Identify which cell holds the provided text, then report its (X, Y) central coordinate. 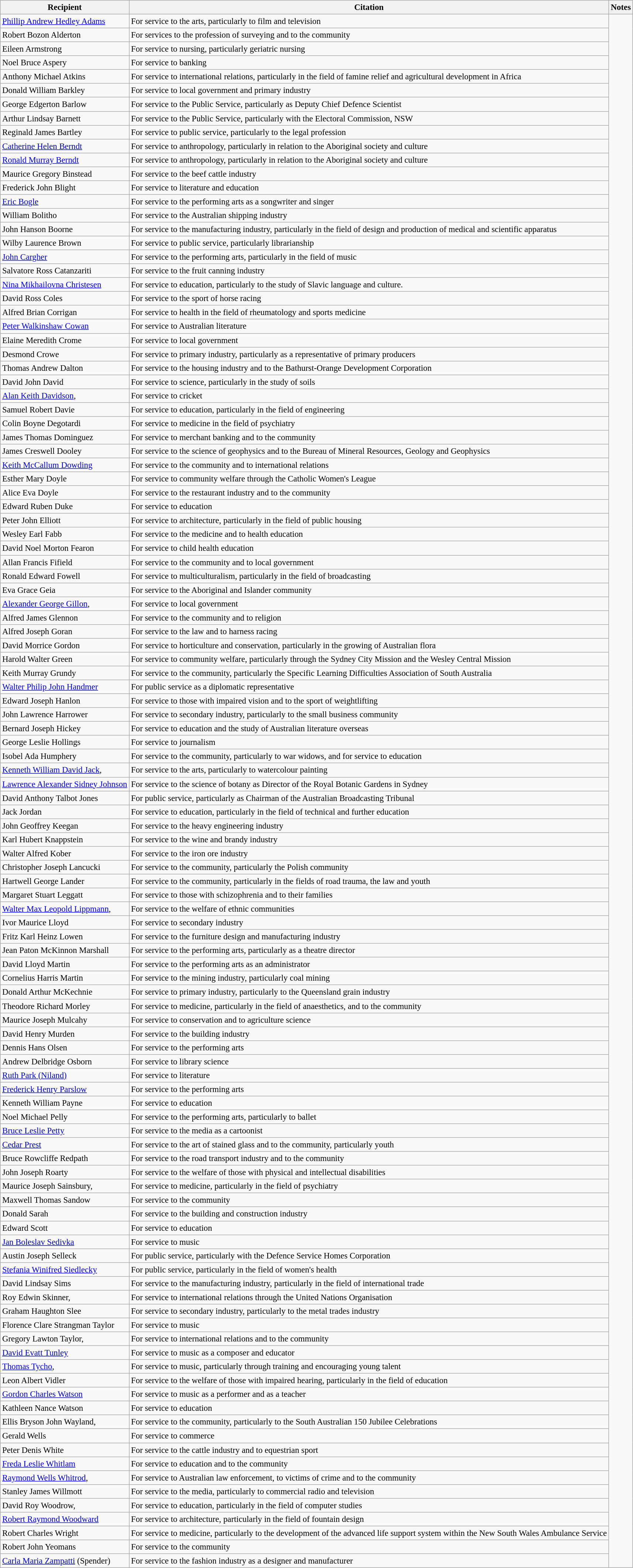
Hartwell George Lander (65, 881)
For service to multiculturalism, particularly in the field of broadcasting (369, 576)
For service to the fashion industry as a designer and manufacturer (369, 1561)
George Leslie Hollings (65, 742)
For service to the community, particularly to the South Australian 150 Jubilee Celebrations (369, 1422)
Noel Michael Pelly (65, 1117)
For service to education, particularly to the study of Slavic language and culture. (369, 285)
Cornelius Harris Martin (65, 978)
For service to the performing arts, particularly to ballet (369, 1117)
John Cargher (65, 257)
For service to those with impaired vision and to the sport of weightlifting (369, 701)
For service to the performing arts as an administrator (369, 964)
Desmond Crowe (65, 354)
Thomas Tycho, (65, 1367)
Ronald Edward Fowell (65, 576)
For service to the media, particularly to commercial radio and television (369, 1491)
Eva Grace Geia (65, 590)
Alfred James Glennon (65, 618)
For service to the community, particularly in the fields of road trauma, the law and youth (369, 881)
For service to medicine in the field of psychiatry (369, 424)
Isobel Ada Humphery (65, 756)
Allan Francis Fifield (65, 562)
Reginald James Bartley (65, 132)
Theodore Richard Morley (65, 1006)
For service to the Aboriginal and Islander community (369, 590)
For service to education, particularly in the field of technical and further education (369, 812)
Robert Charles Wright (65, 1533)
For service to literature (369, 1075)
David Roy Woodrow, (65, 1505)
For service to secondary industry (369, 923)
For service to the manufacturing industry, particularly in the field of design and production of medical and scientific apparatus (369, 229)
Frederick Henry Parslow (65, 1089)
Maurice Gregory Binstead (65, 174)
Alfred Brian Corrigan (65, 312)
David Lindsay Sims (65, 1284)
For service to education and to the community (369, 1464)
Kenneth William David Jack, (65, 770)
Harold Walter Green (65, 659)
For service to the sport of horse racing (369, 298)
Jack Jordan (65, 812)
For service to nursing, particularly geriatric nursing (369, 49)
For service to the community and to local government (369, 562)
Christopher Joseph Lancucki (65, 867)
For service to medicine, particularly in the field of anaesthetics, and to the community (369, 1006)
Samuel Robert Davie (65, 410)
Ellis Bryson John Wayland, (65, 1422)
For service to architecture, particularly in the field of public housing (369, 521)
For service to the iron ore industry (369, 853)
For service to public service, particularly librarianship (369, 243)
For service to the art of stained glass and to the community, particularly youth (369, 1145)
For service to the cattle industry and to equestrian sport (369, 1450)
David Henry Murden (65, 1034)
Peter Walkinshaw Cowan (65, 327)
Keith McCallum Dowding (65, 465)
Fritz Karl Heinz Lowen (65, 937)
Robert Bozon Alderton (65, 35)
James Creswell Dooley (65, 451)
For service to the community, particularly to war widows, and for service to education (369, 756)
Walter Philip John Handmer (65, 687)
Lawrence Alexander Sidney Johnson (65, 784)
For service to secondary industry, particularly to the metal trades industry (369, 1311)
For service to Australian law enforcement, to victims of crime and to the community (369, 1478)
Robert Raymond Woodward (65, 1519)
David Noel Morton Fearon (65, 548)
Recipient (65, 7)
For service to the road transport industry and to the community (369, 1158)
Eric Bogle (65, 201)
Leon Albert Vidler (65, 1381)
Florence Clare Strangman Taylor (65, 1325)
Ronald Murray Berndt (65, 160)
For service to the law and to harness racing (369, 632)
Peter John Elliott (65, 521)
Arthur Lindsay Barnett (65, 118)
For public service, particularly in the field of women's health (369, 1270)
Carla Maria Zampatti (Spender) (65, 1561)
Gregory Lawton Taylor, (65, 1339)
Graham Haughton Slee (65, 1311)
For service to the science of botany as Director of the Royal Botanic Gardens in Sydney (369, 784)
For service to cricket (369, 396)
Maurice Joseph Mulcahy (65, 1020)
For service to the performing arts, particularly in the field of music (369, 257)
Wesley Earl Fabb (65, 535)
For service to the heavy engineering industry (369, 826)
John Lawrence Harrower (65, 715)
Alan Keith Davidson, (65, 396)
Wilby Laurence Brown (65, 243)
For service to primary industry, particularly to the Queensland grain industry (369, 992)
For service to the housing industry and to the Bathurst-Orange Development Corporation (369, 368)
William Bolitho (65, 215)
Kathleen Nance Watson (65, 1408)
Edward Ruben Duke (65, 507)
Andrew Delbridge Osborn (65, 1061)
John Joseph Roarty (65, 1172)
Alexander George Gillon, (65, 604)
For service to the restaurant industry and to the community (369, 493)
Esther Mary Doyle (65, 479)
Freda Leslie Whitlam (65, 1464)
Catherine Helen Berndt (65, 146)
For service to the welfare of ethnic communities (369, 909)
Phillip Andrew Hedley Adams (65, 21)
For service to the building and construction industry (369, 1214)
For service to the Public Service, particularly as Deputy Chief Defence Scientist (369, 104)
For service to health in the field of rheumatology and sports medicine (369, 312)
For service to international relations and to the community (369, 1339)
Raymond Wells Whitrod, (65, 1478)
Salvatore Ross Catanzariti (65, 271)
Walter Max Leopold Lippmann, (65, 909)
For service to the fruit canning industry (369, 271)
For service to public service, particularly to the legal profession (369, 132)
For service to secondary industry, particularly to the small business community (369, 715)
David Ross Coles (65, 298)
For public service as a diplomatic representative (369, 687)
For service to the community, particularly the Specific Learning Difficulties Association of South Australia (369, 673)
For service to science, particularly in the study of soils (369, 382)
Walter Alfred Kober (65, 853)
Gerald Wells (65, 1436)
Austin Joseph Selleck (65, 1256)
For service to commerce (369, 1436)
David Evatt Tunley (65, 1353)
For service to the performing arts as a songwriter and singer (369, 201)
David Anthony Talbot Jones (65, 798)
Bruce Leslie Petty (65, 1131)
For service to the community and to religion (369, 618)
For service to library science (369, 1061)
For service to the science of geophysics and to the Bureau of Mineral Resources, Geology and Geophysics (369, 451)
For service to the community and to international relations (369, 465)
For service to the building industry (369, 1034)
Alfred Joseph Goran (65, 632)
Cedar Prest (65, 1145)
Noel Bruce Aspery (65, 63)
For service to architecture, particularly in the field of fountain design (369, 1519)
For service to international relations through the United Nations Organisation (369, 1297)
Donald Arthur McKechnie (65, 992)
For service to the medicine and to health education (369, 535)
Donald Sarah (65, 1214)
For service to banking (369, 63)
For service to local government and primary industry (369, 90)
Ivor Maurice Lloyd (65, 923)
Frederick John Blight (65, 188)
David John David (65, 382)
For services to the profession of surveying and to the community (369, 35)
John Geoffrey Keegan (65, 826)
Nina Mikhailovna Christesen (65, 285)
Elaine Meredith Crome (65, 340)
For service to the welfare of those with impaired hearing, particularly in the field of education (369, 1381)
For service to the Australian shipping industry (369, 215)
Kenneth William Payne (65, 1103)
Jan Boleslav Sedivka (65, 1242)
Maurice Joseph Sainsbury, (65, 1186)
For service to the welfare of those with physical and intellectual disabilities (369, 1172)
For service to conservation and to agriculture science (369, 1020)
For service to community welfare through the Catholic Women's League (369, 479)
For service to the performing arts, particularly as a theatre director (369, 950)
For service to education, particularly in the field of computer studies (369, 1505)
For service to education, particularly in the field of engineering (369, 410)
Bruce Rowcliffe Redpath (65, 1158)
For service to primary industry, particularly as a representative of primary producers (369, 354)
Gordon Charles Watson (65, 1394)
Dennis Hans Olsen (65, 1047)
Edward Joseph Hanlon (65, 701)
Anthony Michael Atkins (65, 77)
George Edgerton Barlow (65, 104)
Edward Scott (65, 1228)
Bernard Joseph Hickey (65, 729)
Karl Hubert Knappstein (65, 840)
For service to literature and education (369, 188)
For service to the manufacturing industry, particularly in the field of international trade (369, 1284)
Peter Denis White (65, 1450)
Jean Paton McKinnon Marshall (65, 950)
Ruth Park (Niland) (65, 1075)
For service to the mining industry, particularly coal mining (369, 978)
Notes (621, 7)
Alice Eva Doyle (65, 493)
Maxwell Thomas Sandow (65, 1200)
For service to those with schizophrenia and to their families (369, 895)
For service to medicine, particularly in the field of psychiatry (369, 1186)
For service to merchant banking and to the community (369, 437)
For service to the wine and brandy industry (369, 840)
Keith Murray Grundy (65, 673)
Margaret Stuart Leggatt (65, 895)
John Hanson Boorne (65, 229)
For public service, particularly with the Defence Service Homes Corporation (369, 1256)
For service to international relations, particularly in the field of famine relief and agricultural development in Africa (369, 77)
Robert John Yeomans (65, 1547)
For service to the Public Service, particularly with the Electoral Commission, NSW (369, 118)
Eileen Armstrong (65, 49)
For service to medicine, particularly to the development of the advanced life support system within the New South Wales Ambulance Service (369, 1533)
For service to Australian literature (369, 327)
For service to child health education (369, 548)
For service to music as a performer and as a teacher (369, 1394)
For public service, particularly as Chairman of the Australian Broadcasting Tribunal (369, 798)
For service to the furniture design and manufacturing industry (369, 937)
For service to the community, particularly the Polish community (369, 867)
For service to community welfare, particularly through the Sydney City Mission and the Wesley Central Mission (369, 659)
Citation (369, 7)
For service to the arts, particularly to film and television (369, 21)
For service to education and the study of Australian literature overseas (369, 729)
David Lloyd Martin (65, 964)
For service to music as a composer and educator (369, 1353)
Donald William Barkley (65, 90)
For service to the media as a cartoonist (369, 1131)
Colin Boyne Degotardi (65, 424)
Thomas Andrew Dalton (65, 368)
For service to music, particularly through training and encouraging young talent (369, 1367)
For service to the beef cattle industry (369, 174)
Stanley James Willmott (65, 1491)
For service to the arts, particularly to watercolour painting (369, 770)
For service to horticulture and conservation, particularly in the growing of Australian flora (369, 645)
Roy Edwin Skinner, (65, 1297)
David Morrice Gordon (65, 645)
Stefania Winifred Siedlecky (65, 1270)
James Thomas Dominguez (65, 437)
For service to journalism (369, 742)
